From the cell containing the given text, extract its center point as [X, Y] coordinate. 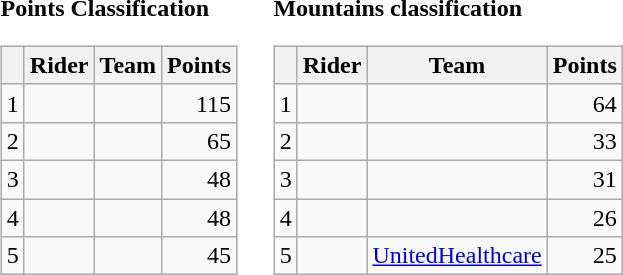
31 [584, 179]
45 [200, 256]
115 [200, 103]
25 [584, 256]
33 [584, 141]
26 [584, 217]
UnitedHealthcare [457, 256]
64 [584, 103]
65 [200, 141]
